Return the (x, y) coordinate for the center point of the cell that contains the specified text.  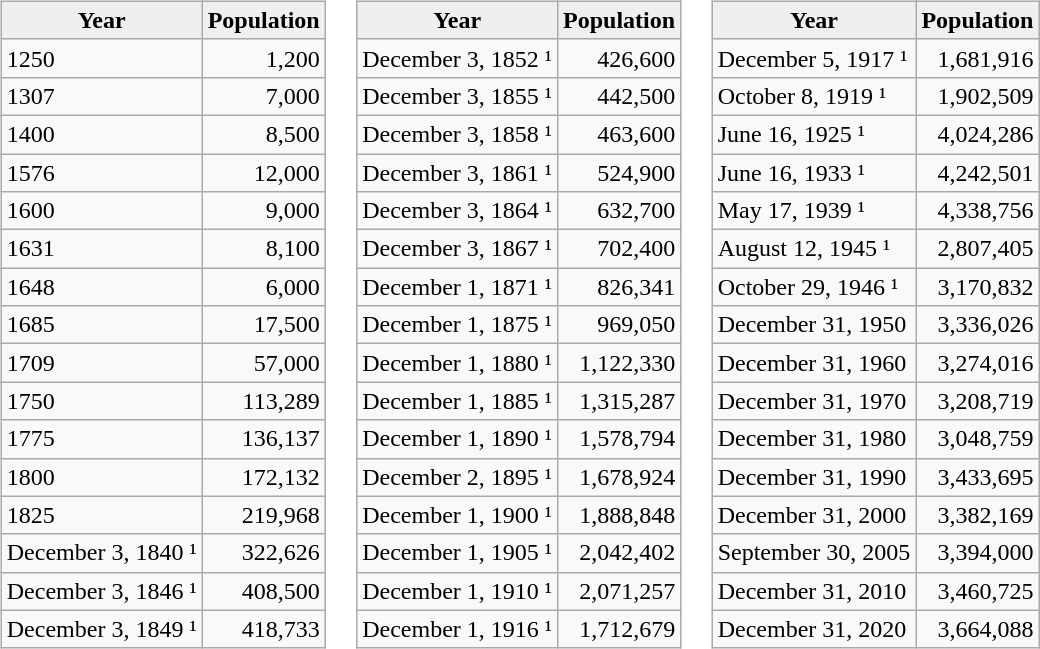
December 31, 1950 (814, 325)
2,042,402 (620, 553)
1825 (102, 515)
1,315,287 (620, 401)
4,338,756 (978, 211)
3,336,026 (978, 325)
December 1, 1885 ¹ (458, 401)
May 17, 1939 ¹ (814, 211)
702,400 (620, 249)
December 3, 1855 ¹ (458, 96)
2,071,257 (620, 591)
December 31, 2020 (814, 629)
1,678,924 (620, 477)
426,600 (620, 58)
442,500 (620, 96)
1,200 (264, 58)
December 3, 1840 ¹ (102, 553)
December 1, 1890 ¹ (458, 439)
12,000 (264, 173)
3,382,169 (978, 515)
October 8, 1919 ¹ (814, 96)
December 3, 1864 ¹ (458, 211)
1576 (102, 173)
418,733 (264, 629)
1800 (102, 477)
524,900 (620, 173)
1600 (102, 211)
December 1, 1905 ¹ (458, 553)
December 31, 1990 (814, 477)
December 31, 1970 (814, 401)
1685 (102, 325)
172,132 (264, 477)
17,500 (264, 325)
1750 (102, 401)
408,500 (264, 591)
463,600 (620, 134)
3,394,000 (978, 553)
322,626 (264, 553)
September 30, 2005 (814, 553)
December 1, 1871 ¹ (458, 287)
December 3, 1867 ¹ (458, 249)
7,000 (264, 96)
1,888,848 (620, 515)
December 31, 2010 (814, 591)
June 16, 1925 ¹ (814, 134)
4,242,501 (978, 173)
3,170,832 (978, 287)
1631 (102, 249)
December 3, 1858 ¹ (458, 134)
3,433,695 (978, 477)
1709 (102, 363)
December 5, 1917 ¹ (814, 58)
2,807,405 (978, 249)
1,681,916 (978, 58)
113,289 (264, 401)
8,100 (264, 249)
December 1, 1880 ¹ (458, 363)
December 3, 1861 ¹ (458, 173)
1250 (102, 58)
1307 (102, 96)
1,712,679 (620, 629)
9,000 (264, 211)
6,000 (264, 287)
December 1, 1910 ¹ (458, 591)
December 31, 1960 (814, 363)
December 1, 1875 ¹ (458, 325)
October 29, 1946 ¹ (814, 287)
4,024,286 (978, 134)
3,208,719 (978, 401)
August 12, 1945 ¹ (814, 249)
3,048,759 (978, 439)
1,902,509 (978, 96)
1,578,794 (620, 439)
December 3, 1849 ¹ (102, 629)
December 2, 1895 ¹ (458, 477)
969,050 (620, 325)
1775 (102, 439)
3,664,088 (978, 629)
8,500 (264, 134)
1648 (102, 287)
3,274,016 (978, 363)
3,460,725 (978, 591)
December 31, 1980 (814, 439)
December 1, 1916 ¹ (458, 629)
December 31, 2000 (814, 515)
136,137 (264, 439)
219,968 (264, 515)
632,700 (620, 211)
1,122,330 (620, 363)
December 3, 1846 ¹ (102, 591)
December 1, 1900 ¹ (458, 515)
826,341 (620, 287)
57,000 (264, 363)
June 16, 1933 ¹ (814, 173)
1400 (102, 134)
December 3, 1852 ¹ (458, 58)
